Locate the cell with the specified text and output its (X, Y) center coordinate. 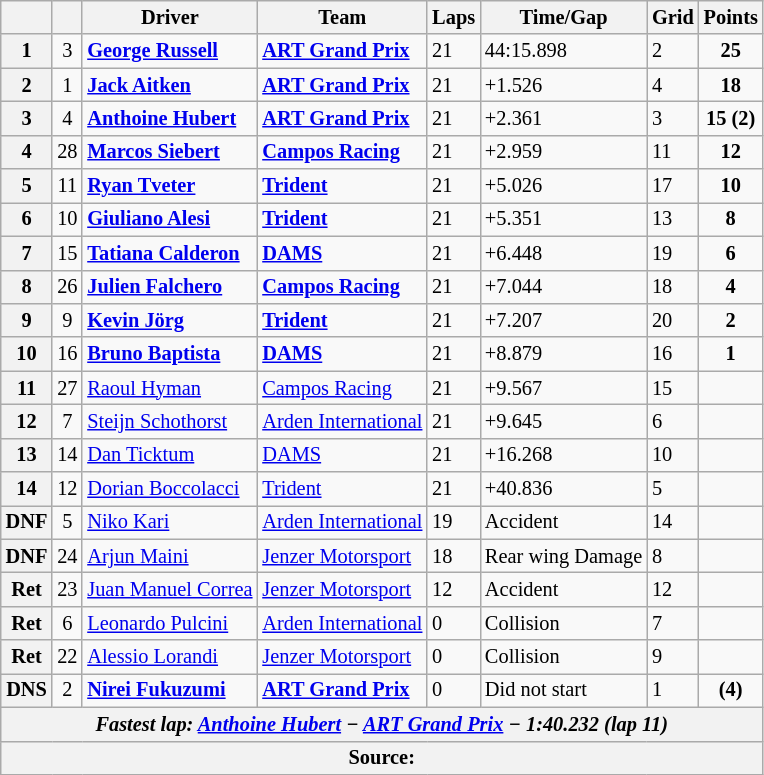
Dan Ticktum (170, 455)
23 (67, 589)
Marcos Siebert (170, 152)
Kevin Jörg (170, 320)
Niko Kari (170, 522)
Anthoine Hubert (170, 118)
Grid (673, 17)
Points (731, 17)
44:15.898 (564, 51)
+5.026 (564, 186)
24 (67, 556)
Did not start (564, 690)
Tatiana Calderon (170, 253)
+7.207 (564, 320)
Bruno Baptista (170, 354)
25 (731, 51)
22 (67, 657)
Steijn Schothorst (170, 421)
Leonardo Pulcini (170, 623)
George Russell (170, 51)
26 (67, 287)
+5.351 (564, 219)
Julien Falchero (170, 287)
15 (2) (731, 118)
(4) (731, 690)
+7.044 (564, 287)
Source: (382, 758)
Dorian Boccolacci (170, 489)
Driver (170, 17)
Time/Gap (564, 17)
Rear wing Damage (564, 556)
Nirei Fukuzumi (170, 690)
DNS (27, 690)
Arjun Maini (170, 556)
28 (67, 152)
Laps (454, 17)
+2.361 (564, 118)
Juan Manuel Correa (170, 589)
Fastest lap: Anthoine Hubert − ART Grand Prix − 1:40.232 (lap 11) (382, 724)
+9.567 (564, 388)
Giuliano Alesi (170, 219)
17 (673, 186)
27 (67, 388)
Raoul Hyman (170, 388)
Jack Aitken (170, 85)
+40.836 (564, 489)
+2.959 (564, 152)
Ryan Tveter (170, 186)
+9.645 (564, 421)
+1.526 (564, 85)
Team (342, 17)
+8.879 (564, 354)
20 (673, 320)
Alessio Lorandi (170, 657)
+16.268 (564, 455)
+6.448 (564, 253)
